Detect which cell encompasses the target text, then output its (x, y) center coordinate. 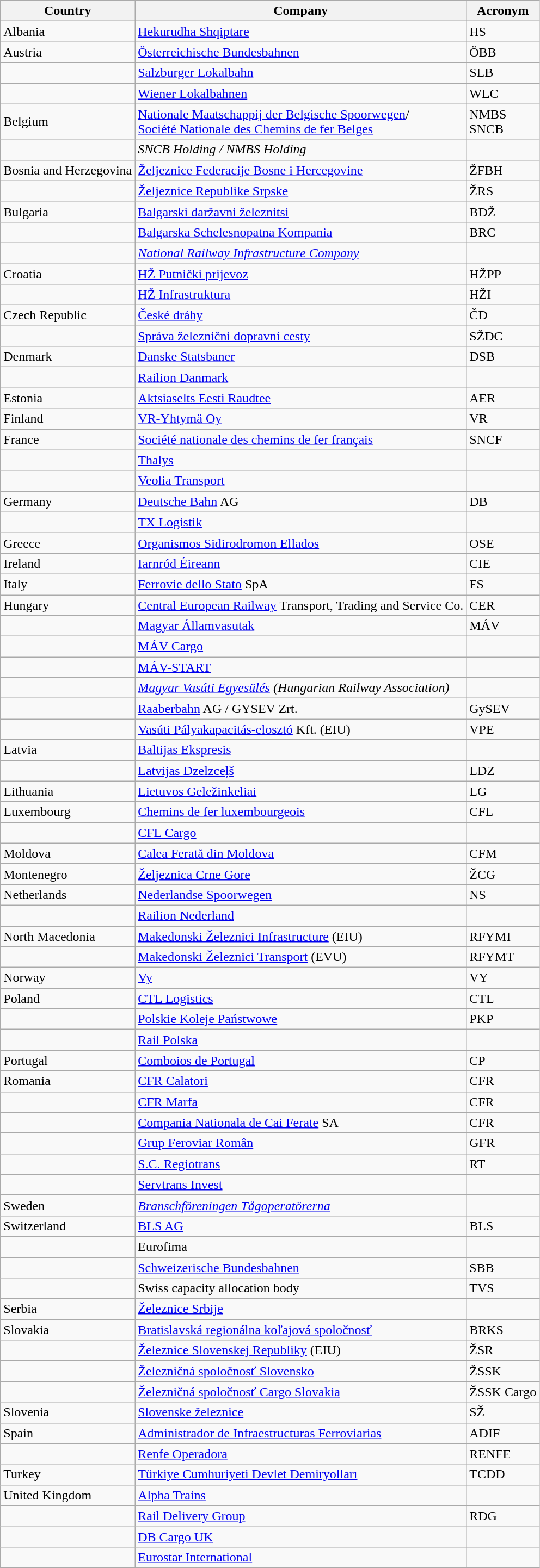
Makedonski Železnici Transport (EVU) (300, 957)
North Macedonia (67, 936)
Željeznica Crne Gore (300, 874)
Railion Nederland (300, 915)
Acronym (503, 11)
Lietuvos Geležinkeliai (300, 791)
Železnice Srbije (300, 1309)
Turkey (67, 1474)
Slovakia (67, 1330)
CFL Cargo (300, 833)
Železnice Slovenskej Republiky (EIU) (300, 1350)
Calea Ferată din Moldova (300, 853)
TCDD (503, 1474)
SLB (503, 73)
Country (67, 11)
BDŽ (503, 212)
HŽPP (503, 274)
CFL (503, 812)
ŽRS (503, 191)
Željeznice Federacije Bosne i Hercegovine (300, 170)
Company (300, 11)
Denmark (67, 357)
RDG (503, 1516)
Italy (67, 584)
Ferrovie dello Stato SpA (300, 584)
DB Cargo UK (300, 1536)
HŽ Infrastruktura (300, 295)
Železničná spoločnosť Cargo Slovakia (300, 1392)
Bratislavská regionálna koľajová spoločnosť (300, 1330)
FS (503, 584)
Sweden (67, 1205)
CFM (503, 853)
RT (503, 1164)
ADIF (503, 1433)
Železničná spoločnosť Slovensko (300, 1371)
ŽFBH (503, 170)
RFYMT (503, 957)
SNCB Holding / NMBS Holding (300, 150)
Central European Railway Transport, Trading and Service Co. (300, 605)
CFR Marfa (300, 1102)
Branschföreningen Tågoperatörerna (300, 1205)
Bulgaria (67, 212)
Servtrans Invest (300, 1185)
Poland (67, 999)
HŽI (503, 295)
Aktsiaselts Eesti Raudtee (300, 398)
BLS AG (300, 1226)
Société nationale des chemins de fer français (300, 439)
SŽ (503, 1412)
OSE (503, 543)
Romania (67, 1081)
Croatia (67, 274)
Spain (67, 1433)
VR-Yhtymä Oy (300, 419)
AER (503, 398)
HS (503, 32)
Austria (67, 52)
Alpha Trains (300, 1495)
Danske Statsbaner (300, 357)
DSB (503, 357)
Türkiye Cumhuriyeti Devlet Demiryolları (300, 1474)
Czech Republic (67, 315)
Finland (67, 419)
Eurofima (300, 1247)
Switzerland (67, 1226)
CFR Calatori (300, 1081)
ČD (503, 315)
Makedonski Železnici Infrastructure (EIU) (300, 936)
Balgarski daržavni železnitsi (300, 212)
Magyar Vasúti Egyesülés (Hungarian Railway Association) (300, 688)
Rail Delivery Group (300, 1516)
Bosnia and Herzegovina (67, 170)
SŽDC (503, 336)
Slovenske železnice (300, 1412)
NS (503, 895)
S.C. Regiotrans (300, 1164)
Schweizerische Bundesbahnen (300, 1268)
Slovenia (67, 1412)
WLC (503, 94)
NMBSSNCB (503, 122)
Estonia (67, 398)
Germany (67, 501)
Netherlands (67, 895)
Eurostar International (300, 1557)
Albania (67, 32)
Latvijas Dzelzceļš (300, 771)
Vasúti Pályakapacitás-elosztó Kft. (EIU) (300, 729)
VR (503, 419)
SBB (503, 1268)
ŽSSK (503, 1371)
Balgarska Schelesnopatna Kompania (300, 232)
BRC (503, 232)
Latvia (67, 750)
Veolia Transport (300, 481)
Chemins de fer luxembourgeois (300, 812)
Portugal (67, 1061)
Compania Nationala de Cai Ferate SA (300, 1123)
Polskie Koleje Państwowe (300, 1019)
Greece (67, 543)
Ireland (67, 563)
CTL (503, 999)
LG (503, 791)
Lithuania (67, 791)
CER (503, 605)
GySEV (503, 709)
CP (503, 1061)
Grup Feroviar Român (300, 1143)
BLS (503, 1226)
Magyar Államvasutak (300, 626)
ŽSSK Cargo (503, 1392)
France (67, 439)
National Railway Infrastructure Company (300, 253)
ŽCG (503, 874)
RENFE (503, 1454)
Željeznice Republike Srpske (300, 191)
BRKS (503, 1330)
Organismos Sidirodromon Ellados (300, 543)
ÖBB (503, 52)
Raaberbahn AG / GYSEV Zrt. (300, 709)
Swiss capacity allocation body (300, 1288)
České dráhy (300, 315)
VPE (503, 729)
United Kingdom (67, 1495)
MÁV-START (300, 667)
Salzburger Lokalbahn (300, 73)
TX Logistik (300, 522)
Vy (300, 978)
CTL Logistics (300, 999)
Nationale Maatschappij der Belgische Spoorwegen/ Société Nationale des Chemins de fer Belges (300, 122)
MÁV (503, 626)
LDZ (503, 771)
Österreichische Bundesbahnen (300, 52)
Thalys (300, 460)
Baltijas Ekspresis (300, 750)
Nederlandse Spoorwegen (300, 895)
TVS (503, 1288)
Správa železnični dopravní cesty (300, 336)
Hungary (67, 605)
VY (503, 978)
MÁV Cargo (300, 647)
SNCF (503, 439)
ŽSR (503, 1350)
Norway (67, 978)
DB (503, 501)
Belgium (67, 122)
Wiener Lokalbahnen (300, 94)
Rail Polska (300, 1040)
Iarnród Éireann (300, 563)
Deutsche Bahn AG (300, 501)
HŽ Putnički prijevoz (300, 274)
Railion Danmark (300, 377)
Luxembourg (67, 812)
Montenegro (67, 874)
Administrador de Infraestructuras Ferroviarias (300, 1433)
PKP (503, 1019)
Comboios de Portugal (300, 1061)
Serbia (67, 1309)
Moldova (67, 853)
Hekurudha Shqiptare (300, 32)
RFYMI (503, 936)
GFR (503, 1143)
Renfe Operadora (300, 1454)
CIE (503, 563)
